Extract the (x, y) coordinate from the center of the cell holding the provided text.  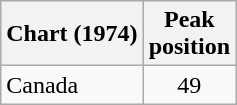
Canada (72, 85)
Chart (1974) (72, 34)
Peak position (189, 34)
49 (189, 85)
